Provide the (X, Y) coordinate of the cell's center where the given text is located.  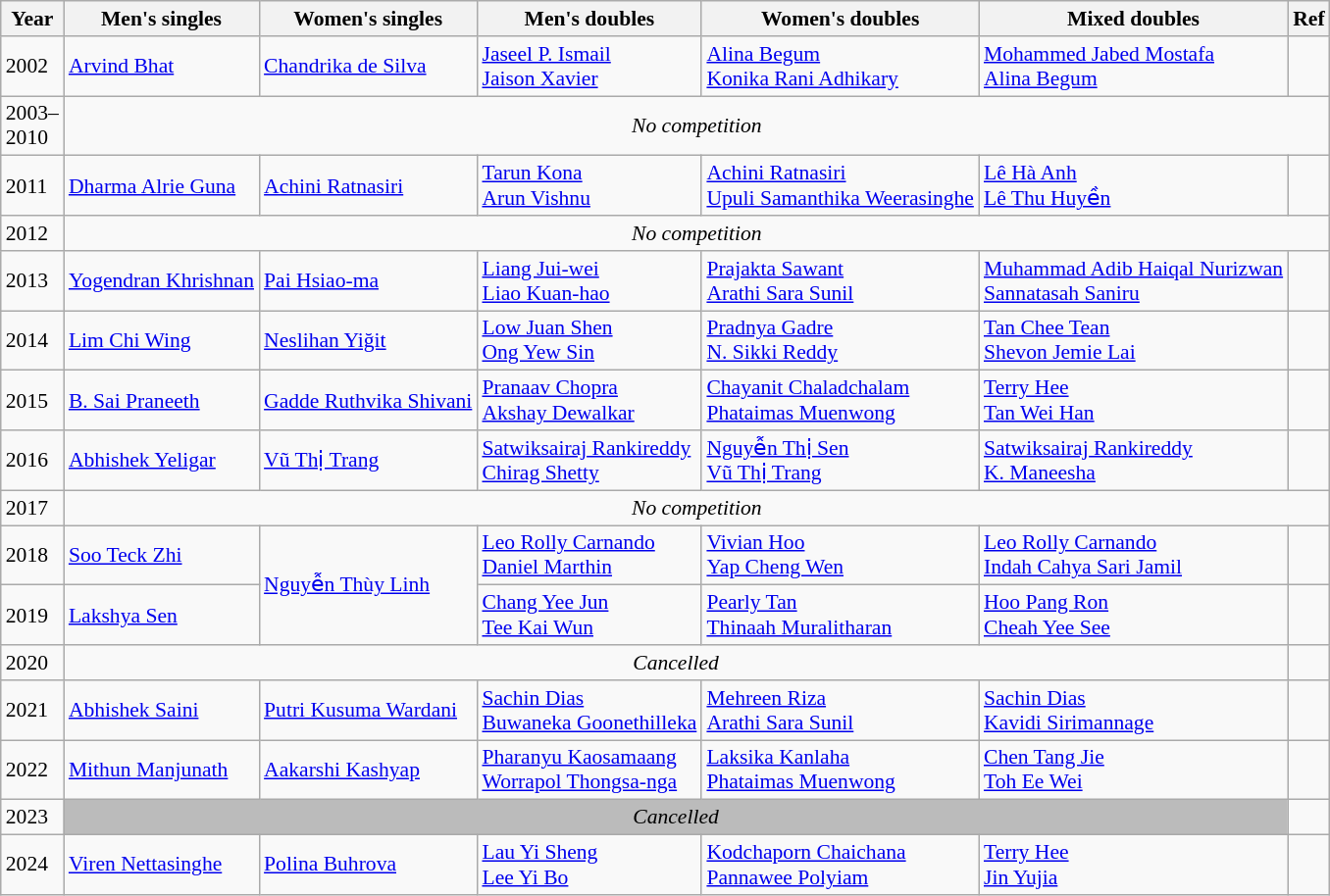
Lau Yi Sheng Lee Yi Bo (588, 865)
2022 (32, 771)
B. Sai Praneeth (161, 400)
Sachin Dias Buwaneka Goonethilleka (588, 710)
Achini Ratnasiri Upuli Samanthika Weerasinghe (840, 186)
Year (32, 19)
2014 (32, 341)
Tan Chee Tean Shevon Jemie Lai (1134, 341)
Sachin Dias Kavidi Sirimannage (1134, 710)
Nguyễn Thị Sen Vũ Thị Trang (840, 461)
Women's singles (368, 19)
Lakshya Sen (161, 616)
Putri Kusuma Wardani (368, 710)
Men's doubles (588, 19)
Mithun Manjunath (161, 771)
Pranaav Chopra Akshay Dewalkar (588, 400)
Yogendran Khrishnan (161, 280)
Viren Nettasinghe (161, 865)
Achini Ratnasiri (368, 186)
Satwiksairaj Rankireddy Chirag Shetty (588, 461)
Chayanit Chaladchalam Phataimas Muenwong (840, 400)
Vũ Thị Trang (368, 461)
Aakarshi Kashyap (368, 771)
2015 (32, 400)
Mixed doubles (1134, 19)
2021 (32, 710)
Abhishek Yeligar (161, 461)
Terry Hee Tan Wei Han (1134, 400)
Alina Begum Konika Rani Adhikary (840, 67)
Satwiksairaj Rankireddy K. Maneesha (1134, 461)
Women's doubles (840, 19)
Vivian Hoo Yap Cheng Wen (840, 555)
Abhishek Saini (161, 710)
Nguyễn Thùy Linh (368, 585)
2012 (32, 233)
Chang Yee Jun Tee Kai Wun (588, 616)
Polina Buhrova (368, 865)
2016 (32, 461)
Muhammad Adib Haiqal Nurizwan Sannatasah Saniru (1134, 280)
Laksika Kanlaha Phataimas Muenwong (840, 771)
Prajakta Sawant Arathi Sara Sunil (840, 280)
Pradnya Gadre N. Sikki Reddy (840, 341)
2020 (32, 663)
Arvind Bhat (161, 67)
Chandrika de Silva (368, 67)
2018 (32, 555)
Mehreen Riza Arathi Sara Sunil (840, 710)
Dharma Alrie Guna (161, 186)
Pearly Tan Thinaah Muralitharan (840, 616)
Leo Rolly Carnando Indah Cahya Sari Jamil (1134, 555)
Liang Jui-wei Liao Kuan-hao (588, 280)
Low Juan Shen Ong Yew Sin (588, 341)
2003–2010 (32, 125)
Soo Teck Zhi (161, 555)
Leo Rolly Carnando Daniel Marthin (588, 555)
2023 (32, 818)
2013 (32, 280)
Kodchaporn Chaichana Pannawee Polyiam (840, 865)
Mohammed Jabed Mostafa Alina Begum (1134, 67)
2024 (32, 865)
Hoo Pang Ron Cheah Yee See (1134, 616)
Men's singles (161, 19)
Pai Hsiao-ma (368, 280)
Tarun Kona Arun Vishnu (588, 186)
2017 (32, 508)
Terry Hee Jin Yujia (1134, 865)
Chen Tang Jie Toh Ee Wei (1134, 771)
Pharanyu Kaosamaang Worrapol Thongsa-nga (588, 771)
Neslihan Yiğit (368, 341)
Lim Chi Wing (161, 341)
Lê Hà Anh Lê Thu Huyền (1134, 186)
2019 (32, 616)
2002 (32, 67)
Ref (1308, 19)
Jaseel P. Ismail Jaison Xavier (588, 67)
2011 (32, 186)
Gadde Ruthvika Shivani (368, 400)
